Detect which cell encompasses the target text, then output its (x, y) center coordinate. 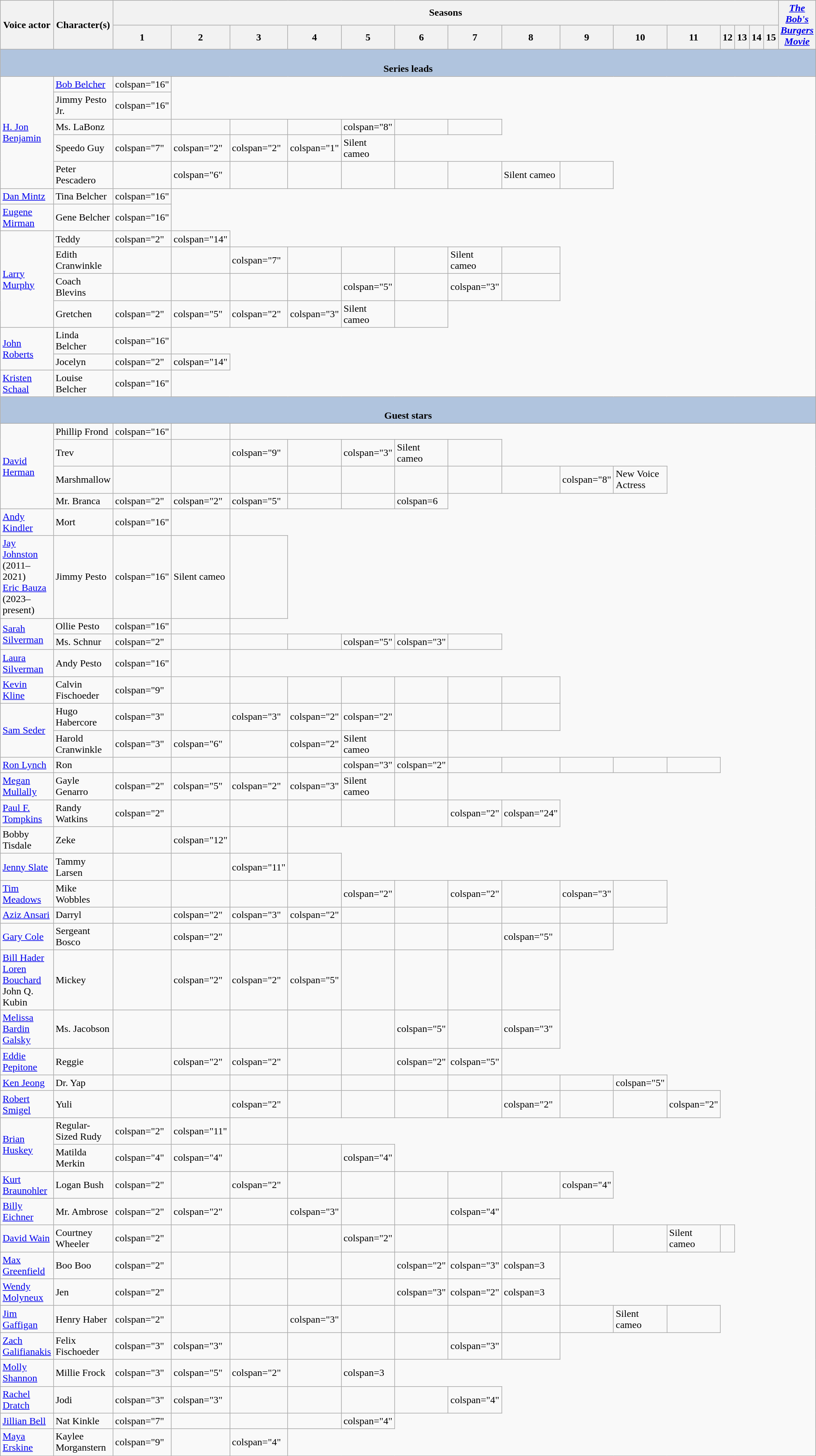
Coach Blevins (83, 287)
Boo Boo (83, 1265)
5 (368, 37)
Jillian Bell (27, 1421)
Kurt Braunohler (27, 1184)
Andy Pesto (83, 663)
Felix Fischoeder (83, 1346)
Sergeant Bosco (83, 937)
13 (742, 37)
Ron Lynch (27, 765)
Harold Cranwinkle (83, 743)
Edith Cranwinkle (83, 260)
Reggie (83, 1061)
9 (587, 37)
Dan Mintz (27, 196)
Rachel Dratch (27, 1400)
Ron (83, 765)
David Herman (27, 466)
Ken Jeong (27, 1083)
Louise Belcher (83, 383)
Eddie Pepitone (27, 1061)
Jocelyn (83, 362)
Courtney Wheeler (83, 1239)
Melissa Bardin Galsky (27, 1029)
New Voice Actress (640, 480)
Sam Seder (27, 730)
Tina Belcher (83, 196)
Gary Cole (27, 937)
Gene Belcher (83, 217)
Ms. Jacobson (83, 1029)
Yuli (83, 1104)
Mr. Branca (83, 501)
Jimmy Pesto Jr. (83, 106)
Kristen Schaal (27, 383)
Dr. Yap (83, 1083)
3 (259, 37)
David Wain (27, 1239)
Zeke (83, 840)
Aziz Ansari (27, 915)
H. Jon Benjamin (27, 132)
Guest stars (408, 410)
6 (421, 37)
Gretchen (83, 314)
Zach Galifianakis (27, 1346)
Seasons (445, 13)
4 (315, 37)
Millie Frock (83, 1373)
7 (475, 37)
colspan="24" (531, 813)
Andy Kindler (27, 522)
Marshmallow (83, 480)
John Roberts (27, 349)
Robert Smigel (27, 1104)
12 (727, 37)
Tim Meadows (27, 894)
Ollie Pesto (83, 626)
Randy Watkins (83, 813)
11 (694, 37)
The Bob's Burgers Movie (797, 25)
Matilda Merkin (83, 1158)
Logan Bush (83, 1184)
Jay Johnston (2011–2021)Eric Bauza (2023–present) (27, 577)
Linda Belcher (83, 341)
Teddy (83, 239)
Mr. Ambrose (83, 1212)
colspan="12" (201, 840)
15 (771, 37)
Jen (83, 1292)
colspan=6 (421, 501)
1 (142, 37)
Kaylee Morganstern (83, 1442)
Bill HaderLoren BouchardJohn Q. Kubin (27, 980)
Jodi (83, 1400)
colspan="1" (315, 148)
Bobby Tisdale (27, 840)
Wendy Molyneux (27, 1292)
Maya Erskine (27, 1442)
Ms. LaBonz (83, 127)
Billy Eichner (27, 1212)
Darryl (83, 915)
Laura Silverman (27, 663)
Hugo Habercore (83, 717)
10 (640, 37)
Eugene Mirman (27, 217)
14 (756, 37)
Mickey (83, 980)
8 (531, 37)
Phillip Frond (83, 432)
Bob Belcher (83, 84)
Max Greenfield (27, 1265)
Jim Gaffigan (27, 1319)
Jimmy Pesto (83, 577)
Mort (83, 522)
Voice actor (27, 25)
Speedo Guy (83, 148)
Larry Murphy (27, 279)
Peter Pescadero (83, 175)
Ms. Schnur (83, 642)
Gayle Genarro (83, 786)
Calvin Fischoeder (83, 690)
Tammy Larsen (83, 867)
Megan Mullally (27, 786)
Brian Huskey (27, 1144)
Jenny Slate (27, 867)
2 (201, 37)
Kevin Kline (27, 690)
Sarah Silverman (27, 634)
Regular-Sized Rudy (83, 1131)
Molly Shannon (27, 1373)
Mike Wobbles (83, 894)
Series leads (408, 63)
Henry Haber (83, 1319)
Paul F. Tompkins (27, 813)
Character(s) (83, 25)
Trev (83, 453)
Nat Kinkle (83, 1421)
